From the cell containing the given text, extract its center point as [X, Y] coordinate. 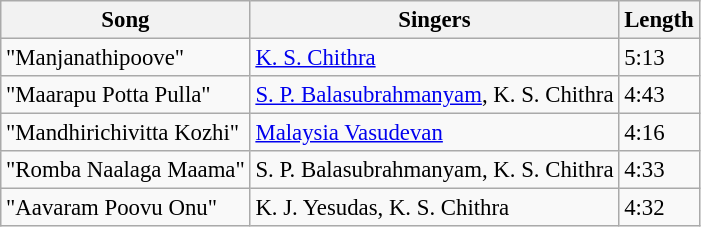
K. S. Chithra [434, 58]
K. J. Yesudas, K. S. Chithra [434, 208]
"Mandhirichivitta Kozhi" [126, 133]
Malaysia Vasudevan [434, 133]
Singers [434, 20]
Song [126, 20]
5:13 [659, 58]
4:33 [659, 170]
4:16 [659, 133]
"Aavaram Poovu Onu" [126, 208]
4:32 [659, 208]
Length [659, 20]
"Maarapu Potta Pulla" [126, 95]
"Romba Naalaga Maama" [126, 170]
4:43 [659, 95]
"Manjanathipoove" [126, 58]
